Detect which cell encompasses the target text, then output its [X, Y] center coordinate. 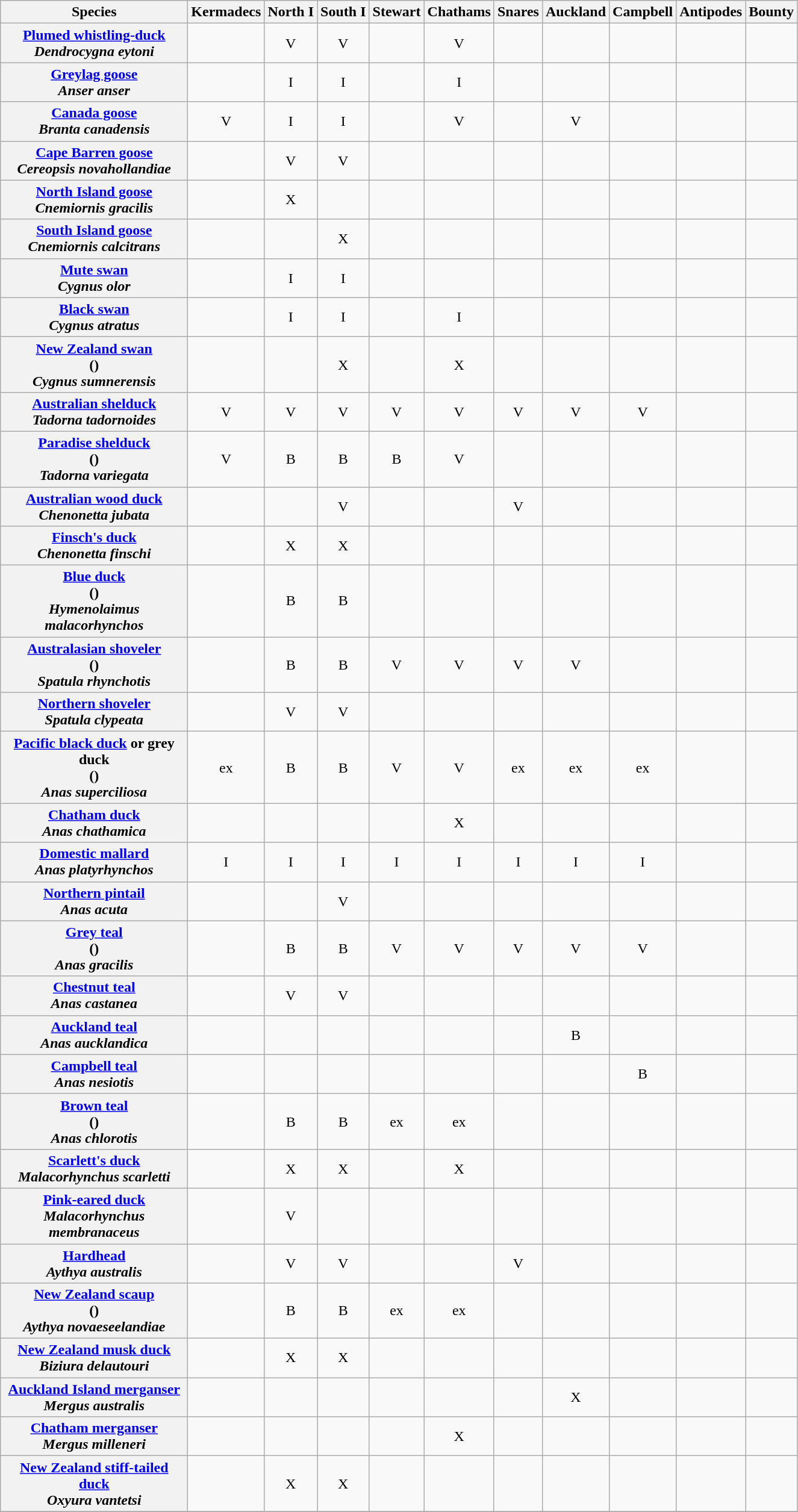
New Zealand swan()Cygnus sumnerensis [94, 364]
Chatham merganserMergus milleneri [94, 1437]
South I [343, 12]
Bounty [772, 12]
Greylag gooseAnser anser [94, 82]
North I [291, 12]
Paradise shelduck()Tadorna variegata [94, 459]
Domestic mallardAnas platyrhynchos [94, 862]
Blue duck()Hymenolaimus malacorhynchos [94, 601]
Campbell [643, 12]
Auckland tealAnas aucklandica [94, 1034]
HardheadAythya australis [94, 1263]
Chathams [459, 12]
Species [94, 12]
Australasian shoveler()Spatula rhynchotis [94, 665]
Antipodes [711, 12]
Auckland [576, 12]
Snares [518, 12]
Brown teal()Anas chlorotis [94, 1121]
Canada gooseBranta canadensis [94, 122]
Grey teal()Anas gracilis [94, 948]
Finsch's duckChenonetta finschi [94, 546]
Kermadecs [226, 12]
New Zealand musk duckBiziura delautouri [94, 1358]
Pacific black duck or grey duck()Anas superciliosa [94, 767]
North Island gooseCnemiornis gracilis [94, 200]
Australian shelduckTadorna tadornoides [94, 412]
South Island gooseCnemiornis calcitrans [94, 238]
Northern pintailAnas acuta [94, 901]
Chestnut tealAnas castanea [94, 996]
Pink-eared duckMalacorhynchus membranaceus [94, 1216]
Northern shovelerSpatula clypeata [94, 712]
Australian wood duckChenonetta jubata [94, 506]
New Zealand scaup()Aythya novaeseelandiae [94, 1311]
New Zealand stiff-tailed duckOxyura vantetsi [94, 1484]
Black swanCygnus atratus [94, 317]
Auckland Island merganserMergus australis [94, 1397]
Mute swanCygnus olor [94, 278]
Scarlett's duckMalacorhynchus scarletti [94, 1168]
Stewart [396, 12]
Chatham duckAnas chathamica [94, 823]
Campbell tealAnas nesiotis [94, 1074]
Plumed whistling-duckDendrocygna eytoni [94, 43]
Cape Barren gooseCereopsis novahollandiae [94, 160]
